Return the (X, Y) coordinate for the center point of the cell that contains the specified text.  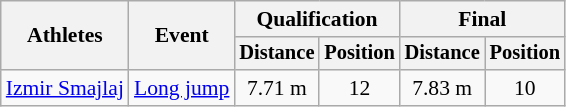
7.83 m (442, 88)
12 (359, 88)
Athletes (65, 36)
Final (482, 19)
Long jump (182, 88)
7.71 m (276, 88)
Event (182, 36)
Qualification (316, 19)
10 (525, 88)
Izmir Smajlaj (65, 88)
